Determine the [x, y] coordinate at the center of the cell enclosing the given text.  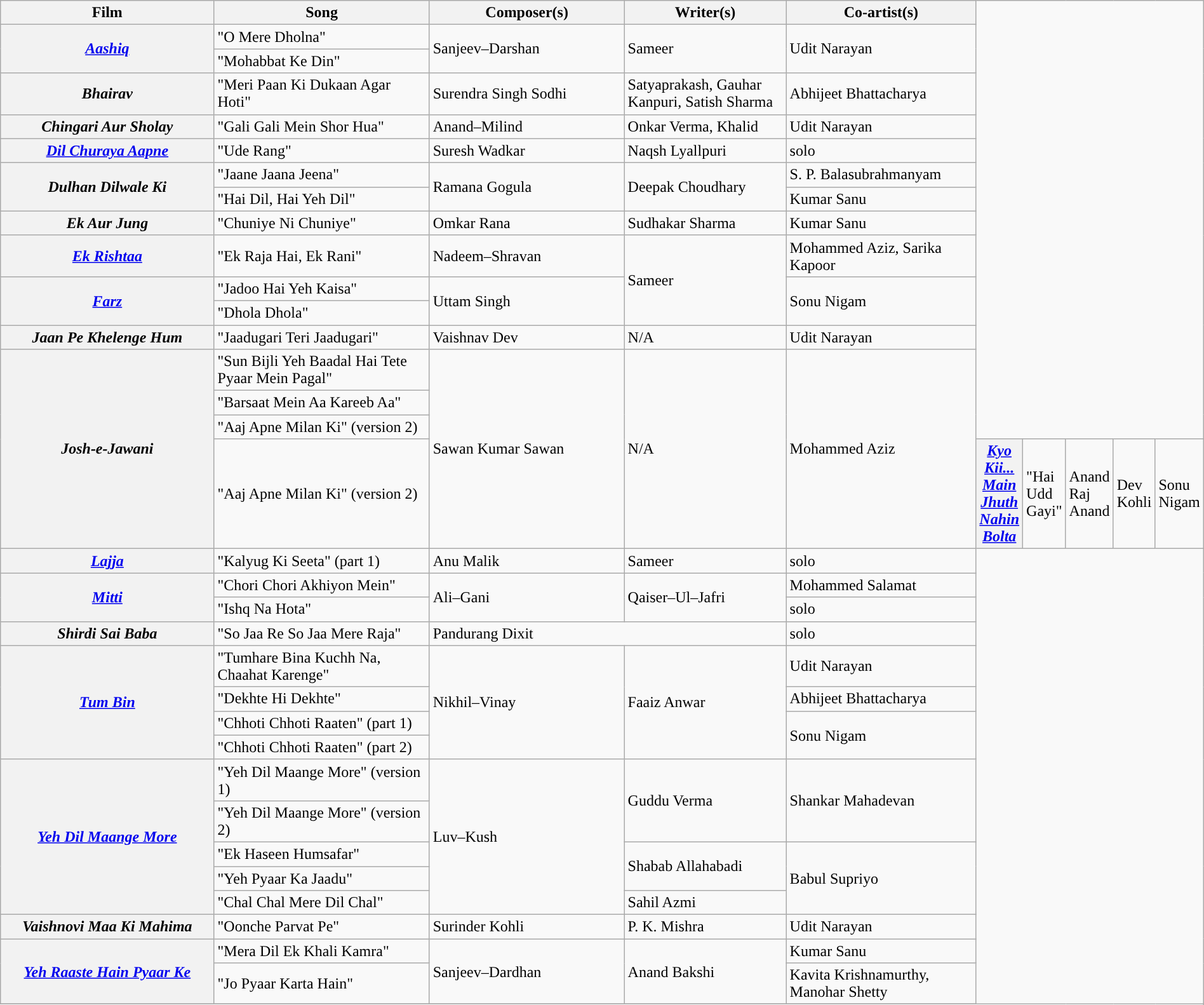
"Chal Chal Mere Dil Chal" [321, 903]
Surendra Singh Sodhi [527, 94]
Kavita Krishnamurthy, Manohar Shetty [881, 983]
Qaiser–Ul–Jafri [705, 597]
Jaan Pe Khelenge Hum [107, 337]
Suresh Wadkar [527, 151]
Shankar Mahadevan [881, 800]
"O Mere Dholna" [321, 37]
Dulhan Dilwale Ki [107, 187]
Mohammed Aziz [881, 449]
Satyaprakash, Gauhar Kanpuri, Satish Sharma [705, 94]
"Oonche Parvat Pe" [321, 927]
"Yeh Pyaar Ka Jaadu" [321, 879]
Nikhil–Vinay [527, 703]
Josh-e-Jawani [107, 449]
Ramana Gogula [527, 187]
"Hai Dil, Hai Yeh Dil" [321, 199]
Deepak Choudhary [705, 187]
Composer(s) [527, 13]
Dil Churaya Aapne [107, 151]
"Jo Pyaar Karta Hain" [321, 983]
Mitti [107, 597]
Kyo Kii... Main Jhuth Nahin Bolta [1000, 494]
Yeh Dil Maange More [107, 837]
Shabab Allahabadi [705, 866]
"Jaadugari Teri Jaadugari" [321, 337]
Shirdi Sai Baba [107, 633]
"Chori Chori Akhiyon Mein" [321, 585]
Vaishnovi Maa Ki Mahima [107, 927]
"Ek Raja Hai, Ek Rani" [321, 255]
"Chuniye Ni Chuniye" [321, 223]
Luv–Kush [527, 837]
"Mohabbat Ke Din" [321, 61]
Sawan Kumar Sawan [527, 449]
Ek Aur Jung [107, 223]
"Ude Rang" [321, 151]
Aashiq [107, 49]
"Dhola Dhola" [321, 313]
"Sun Bijli Yeh Baadal Hai Tete Pyaar Mein Pagal" [321, 370]
Mohammed Aziz, Sarika Kapoor [881, 255]
"Meri Paan Ki Dukaan Agar Hoti" [321, 94]
Ek Rishtaa [107, 255]
Anand–Milind [527, 126]
"So Jaa Re So Jaa Mere Raja" [321, 633]
Chingari Aur Sholay [107, 126]
Sanjeev–Dardhan [527, 972]
Faaiz Anwar [705, 703]
Nadeem–Shravan [527, 255]
Vaishnav Dev [527, 337]
Yeh Raaste Hain Pyaar Ke [107, 972]
Writer(s) [705, 13]
Tum Bin [107, 703]
Sanjeev–Darshan [527, 49]
"Ishq Na Hota" [321, 609]
"Dekhte Hi Dekhte" [321, 699]
Co-artist(s) [881, 13]
"Mera Dil Ek Khali Kamra" [321, 951]
"Chhoti Chhoti Raaten" (part 2) [321, 747]
S. P. Balasubrahmanyam [881, 175]
Guddu Verma [705, 800]
"Yeh Dil Maange More" (version 1) [321, 780]
"Jaane Jaana Jeena" [321, 175]
Mohammed Salamat [881, 585]
"Kalyug Ki Seeta" (part 1) [321, 561]
Lajja [107, 561]
P. K. Mishra [705, 927]
Surinder Kohli [527, 927]
"Yeh Dil Maange More" (version 2) [321, 821]
Babul Supriyo [881, 878]
Sahil Azmi [705, 903]
Anu Malik [527, 561]
Onkar Verma, Khalid [705, 126]
Song [321, 13]
"Tumhare Bina Kuchh Na, Chaahat Karenge" [321, 666]
Farz [107, 300]
Ali–Gani [527, 597]
Bhairav [107, 94]
Pandurang Dixit [608, 633]
"Jadoo Hai Yeh Kaisa" [321, 288]
Anand Raj Anand [1090, 494]
"Ek Haseen Humsafar" [321, 854]
Film [107, 13]
Anand Bakshi [705, 972]
Dev Kohli [1134, 494]
"Hai Udd Gayi" [1045, 494]
"Barsaat Mein Aa Kareeb Aa" [321, 403]
Naqsh Lyallpuri [705, 151]
Sudhakar Sharma [705, 223]
"Chhoti Chhoti Raaten" (part 1) [321, 723]
Uttam Singh [527, 300]
"Gali Gali Mein Shor Hua" [321, 126]
Omkar Rana [527, 223]
